Return (x, y) of the center of cell containing provided text 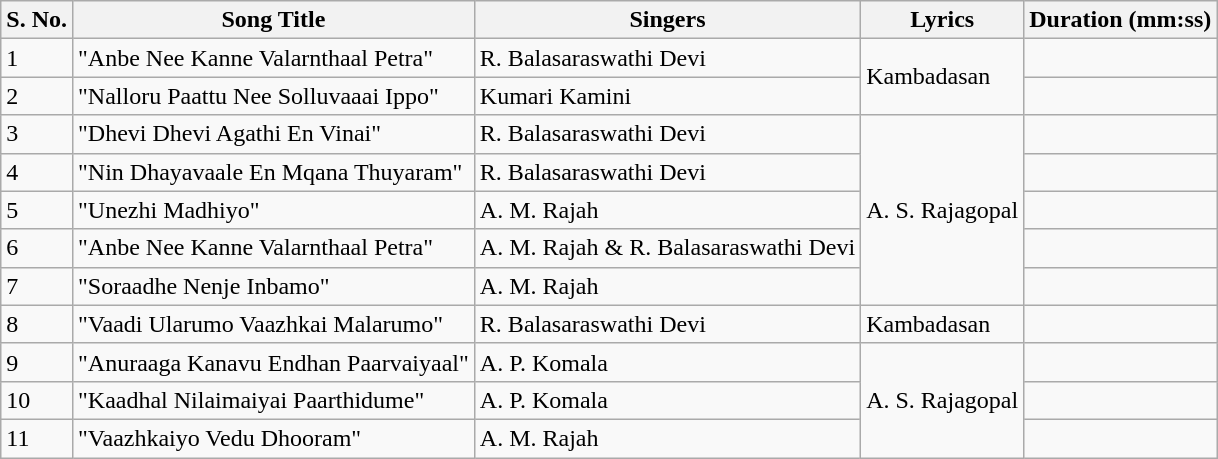
3 (37, 134)
8 (37, 324)
Duration (mm:ss) (1120, 20)
2 (37, 96)
"Vaadi Ularumo Vaazhkai Malarumo" (273, 324)
Kumari Kamini (667, 96)
"Dhevi Dhevi Agathi En Vinai" (273, 134)
Singers (667, 20)
1 (37, 58)
S. No. (37, 20)
"Nin Dhayavaale En Mqana Thuyaram" (273, 172)
A. M. Rajah & R. Balasaraswathi Devi (667, 248)
7 (37, 286)
11 (37, 438)
6 (37, 248)
"Kaadhal Nilaimaiyai Paarthidume" (273, 400)
4 (37, 172)
Lyrics (942, 20)
10 (37, 400)
"Unezhi Madhiyo" (273, 210)
"Anuraaga Kanavu Endhan Paarvaiyaal" (273, 362)
"Soraadhe Nenje Inbamo" (273, 286)
"Vaazhkaiyo Vedu Dhooram" (273, 438)
5 (37, 210)
"Nalloru Paattu Nee Solluvaaai Ippo" (273, 96)
9 (37, 362)
Song Title (273, 20)
